Scan for the cell matching the given text and deliver its [X, Y] coordinate at center. 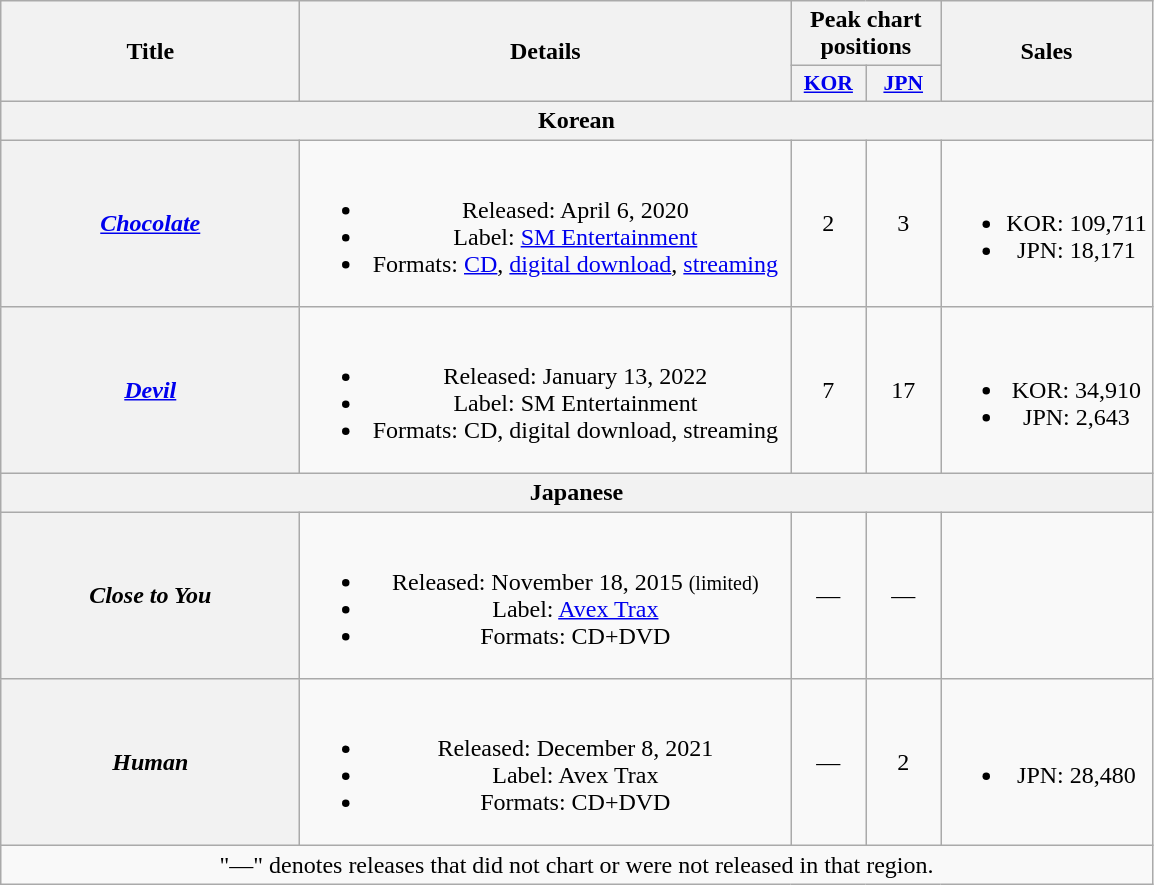
JPN [904, 84]
KOR: 109,711JPN: 18,171 [1047, 224]
Japanese [576, 493]
Released: December 8, 2021Label: Avex TraxFormats: CD+DVD [546, 762]
Sales [1047, 52]
Released: April 6, 2020Label: SM EntertainmentFormats: CD, digital download, streaming [546, 224]
Title [150, 52]
3 [904, 224]
KOR [828, 84]
Close to You [150, 596]
Released: November 18, 2015 (limited)Label: Avex TraxFormats: CD+DVD [546, 596]
Peak chart positions [866, 34]
Details [546, 52]
7 [828, 390]
Devil [150, 390]
Korean [576, 120]
17 [904, 390]
"—" denotes releases that did not chart or were not released in that region. [576, 865]
Chocolate [150, 224]
Released: January 13, 2022Label: SM EntertainmentFormats: CD, digital download, streaming [546, 390]
Human [150, 762]
KOR: 34,910JPN: 2,643 [1047, 390]
JPN: 28,480 [1047, 762]
